Extract the [X, Y] coordinate from the center of the cell holding the provided text.  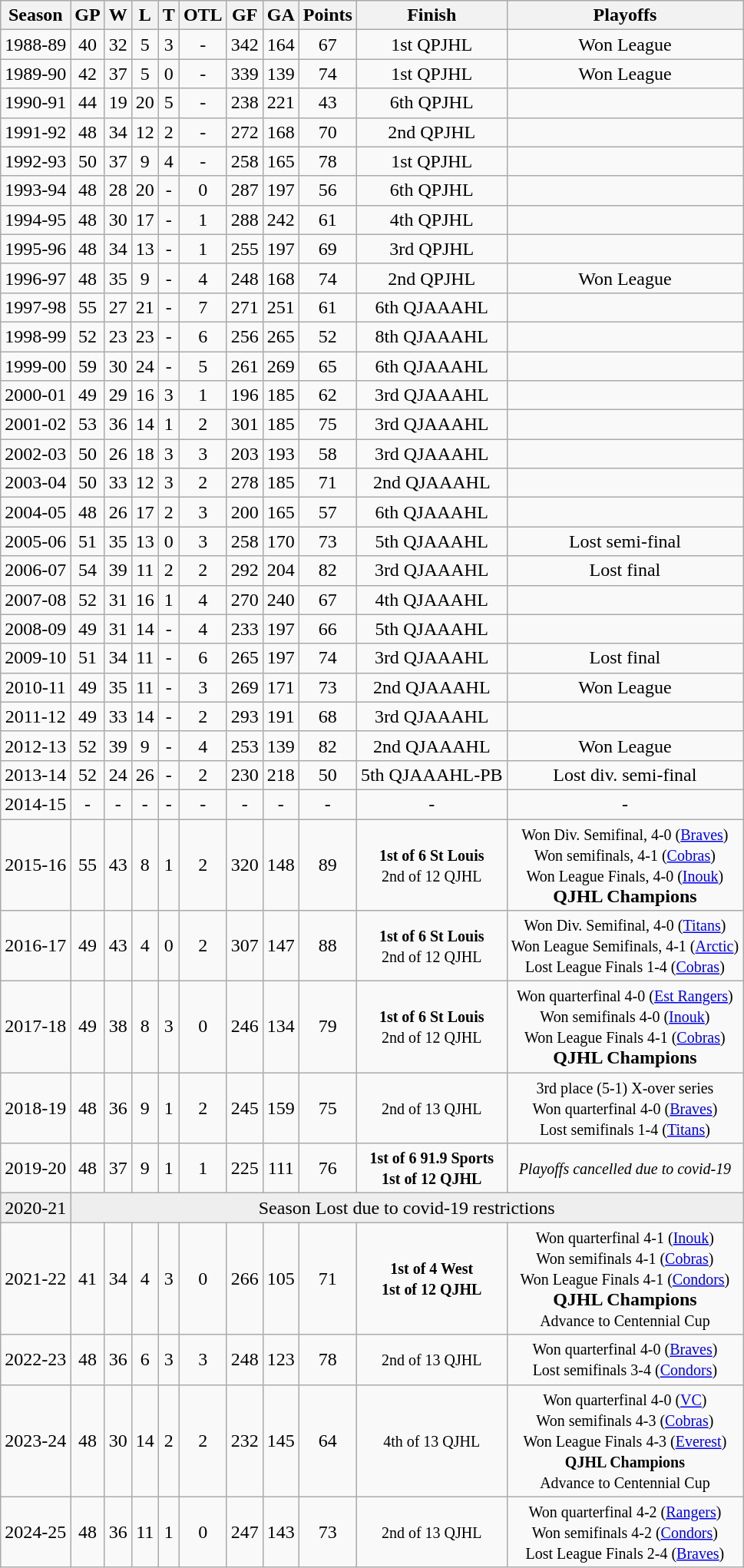
27 [118, 307]
2024-25 [35, 1532]
230 [244, 775]
293 [244, 716]
221 [281, 103]
1989-90 [35, 74]
1990-91 [35, 103]
GA [281, 15]
40 [88, 45]
204 [281, 571]
Points [327, 15]
3rd QPJHL [432, 249]
Won quarterfinal 4-2 (Rangers)Won semifinals 4-2 (Condors)Lost League Finals 2-4 (Braves) [625, 1532]
170 [281, 541]
2008-09 [35, 629]
1997-98 [35, 307]
111 [281, 1169]
69 [327, 249]
32 [118, 45]
2005-06 [35, 541]
79 [327, 1027]
Won quarterfinal 4-0 (VC)Won semifinals 4-3 (Cobras)Won League Finals 4-3 (Everest)QJHL ChampionsAdvance to Centennial Cup [625, 1441]
1998-99 [35, 336]
59 [88, 366]
OTL [203, 15]
1994-95 [35, 220]
2001-02 [35, 425]
21 [144, 307]
301 [244, 425]
64 [327, 1441]
Season [35, 15]
1st of 4 West1st of 12 QJHL [432, 1279]
2006-07 [35, 571]
7 [203, 307]
2010-11 [35, 687]
287 [244, 190]
18 [144, 454]
253 [244, 746]
57 [327, 512]
147 [281, 946]
105 [281, 1279]
193 [281, 454]
1999-00 [35, 366]
2020-21 [35, 1208]
38 [118, 1027]
2007-08 [35, 600]
200 [244, 512]
66 [327, 629]
270 [244, 600]
58 [327, 454]
4th of 13 QJHL [432, 1441]
145 [281, 1441]
191 [281, 716]
339 [244, 74]
76 [327, 1169]
164 [281, 45]
233 [244, 629]
251 [281, 307]
5th QJAAAHL-PB [432, 775]
256 [244, 336]
28 [118, 190]
134 [281, 1027]
218 [281, 775]
8th QJAAAHL [432, 336]
2014-15 [35, 804]
4th QPJHL [432, 220]
278 [244, 483]
2021-22 [35, 1279]
2016-17 [35, 946]
2018-19 [35, 1108]
247 [244, 1532]
Finish [432, 15]
1st of 6 91.9 Sports1st of 12 QJHL [432, 1169]
272 [244, 132]
255 [244, 249]
266 [244, 1279]
89 [327, 865]
159 [281, 1108]
53 [88, 425]
62 [327, 395]
288 [244, 220]
42 [88, 74]
240 [281, 600]
2002-03 [35, 454]
4th QJAAAHL [432, 600]
T [169, 15]
1995-96 [35, 249]
L [144, 15]
68 [327, 716]
271 [244, 307]
123 [281, 1359]
70 [327, 132]
143 [281, 1532]
232 [244, 1441]
238 [244, 103]
GP [88, 15]
88 [327, 946]
1991-92 [35, 132]
307 [244, 946]
342 [244, 45]
2004-05 [35, 512]
Won quarterfinal 4-0 (Braves)Lost semifinals 3-4 (Condors) [625, 1359]
2000-01 [35, 395]
2003-04 [35, 483]
1992-93 [35, 161]
3rd place (5-1) X-over seriesWon quarterfinal 4-0 (Braves)Lost semifinals 1-4 (Titans) [625, 1108]
54 [88, 571]
Playoffs [625, 15]
245 [244, 1108]
2015-16 [35, 865]
Lost semi-final [625, 541]
203 [244, 454]
Won Div. Semifinal, 4-0 (Titans)Won League Semifinals, 4-1 (Arctic)Lost League Finals 1-4 (Cobras) [625, 946]
Lost div. semi-final [625, 775]
246 [244, 1027]
56 [327, 190]
2022-23 [35, 1359]
W [118, 15]
1996-97 [35, 278]
320 [244, 865]
148 [281, 865]
Won quarterfinal 4-0 (Est Rangers)Won semifinals 4-0 (Inouk)Won League Finals 4-1 (Cobras)QJHL Champions [625, 1027]
171 [281, 687]
Won Div. Semifinal, 4-0 (Braves)Won semifinals, 4-1 (Cobras)Won League Finals, 4-0 (Inouk)QJHL Champions [625, 865]
Season Lost due to covid-19 restrictions [407, 1208]
1993-94 [35, 190]
225 [244, 1169]
2011-12 [35, 716]
2023-24 [35, 1441]
65 [327, 366]
2017-18 [35, 1027]
292 [244, 571]
GF [244, 15]
41 [88, 1279]
261 [244, 366]
Playoffs cancelled due to covid-19 [625, 1169]
2012-13 [35, 746]
242 [281, 220]
2009-10 [35, 658]
1988-89 [35, 45]
44 [88, 103]
2013-14 [35, 775]
Won quarterfinal 4-1 (Inouk)Won semifinals 4-1 (Cobras)Won League Finals 4-1 (Condors)QJHL ChampionsAdvance to Centennial Cup [625, 1279]
29 [118, 395]
19 [118, 103]
196 [244, 395]
2019-20 [35, 1169]
